Locate the cell with the specified text and output its [X, Y] center coordinate. 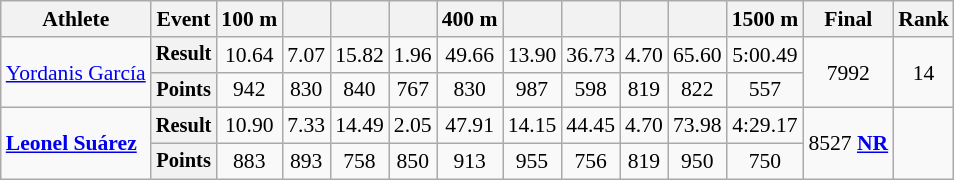
14.15 [532, 126]
49.66 [470, 55]
13.90 [532, 55]
5:00.49 [766, 55]
400 m [470, 19]
758 [360, 162]
987 [532, 90]
767 [413, 90]
14 [924, 72]
840 [360, 90]
14.49 [360, 126]
Yordanis García [76, 72]
73.98 [698, 126]
7992 [848, 72]
598 [590, 90]
15.82 [360, 55]
Final [848, 19]
2.05 [413, 126]
Athlete [76, 19]
7.07 [306, 55]
1500 m [766, 19]
36.73 [590, 55]
756 [590, 162]
893 [306, 162]
1.96 [413, 55]
955 [532, 162]
100 m [249, 19]
883 [249, 162]
47.91 [470, 126]
44.45 [590, 126]
557 [766, 90]
Leonel Suárez [76, 144]
942 [249, 90]
822 [698, 90]
Rank [924, 19]
4:29.17 [766, 126]
913 [470, 162]
950 [698, 162]
Event [184, 19]
850 [413, 162]
750 [766, 162]
10.90 [249, 126]
8527 NR [848, 144]
10.64 [249, 55]
65.60 [698, 55]
7.33 [306, 126]
